Detect which cell encompasses the target text, then output its [x, y] center coordinate. 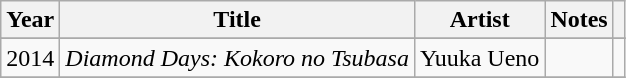
Notes [579, 20]
Artist [479, 20]
Diamond Days: Kokoro no Tsubasa [238, 58]
Year [30, 20]
2014 [30, 58]
Title [238, 20]
Yuuka Ueno [479, 58]
